Find where the given text appears and provide that cell's center as [x, y] coordinate. 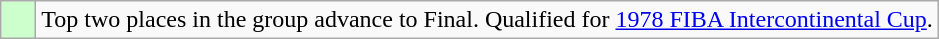
Top two places in the group advance to Final. Qualified for 1978 FIBA Intercontinental Cup. [488, 20]
